Search for the cell housing the specified text and yield its [x, y] center coordinate. 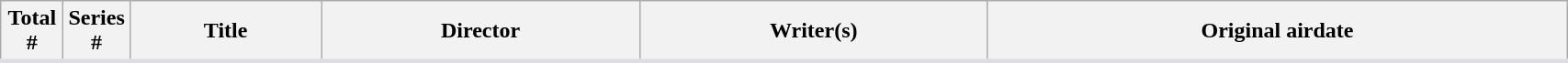
Director [480, 31]
Title [226, 31]
Series# [96, 31]
Total# [32, 31]
Writer(s) [814, 31]
Original airdate [1277, 31]
